Capture the cell that displays the provided text and extract its [X, Y] central coordinate. 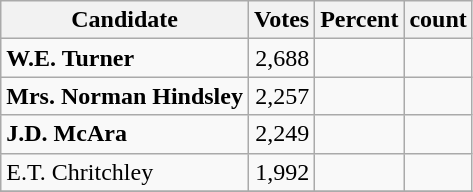
2,688 [281, 58]
Percent [360, 20]
E.T. Chritchley [125, 172]
2,249 [281, 134]
J.D. McAra [125, 134]
W.E. Turner [125, 58]
count [438, 20]
1,992 [281, 172]
Mrs. Norman Hindsley [125, 96]
Candidate [125, 20]
2,257 [281, 96]
Votes [281, 20]
